Provide the (x, y) coordinate of the cell's center where the given text is located.  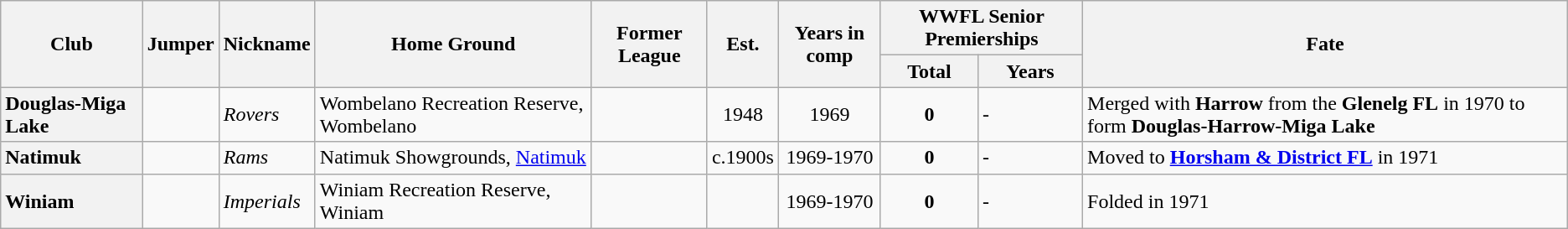
Years (1030, 71)
Natimuk Showgrounds, Natimuk (453, 158)
Douglas-Miga Lake (72, 114)
Rams (266, 158)
Natimuk (72, 158)
Fate (1325, 44)
Rovers (266, 114)
WWFL Senior Premierships (982, 29)
Winiam (72, 201)
Total (929, 71)
Est. (742, 44)
Former League (649, 44)
Moved to Horsham & District FL in 1971 (1325, 158)
Club (72, 44)
Winiam Recreation Reserve, Winiam (453, 201)
Merged with Harrow from the Glenelg FL in 1970 to form Douglas-Harrow-Miga Lake (1325, 114)
Wombelano Recreation Reserve, Wombelano (453, 114)
Years in comp (829, 44)
Folded in 1971 (1325, 201)
Nickname (266, 44)
c.1900s (742, 158)
Jumper (181, 44)
1948 (742, 114)
Imperials (266, 201)
1969 (829, 114)
Home Ground (453, 44)
